Locate the cell with the specified text and output its (x, y) center coordinate. 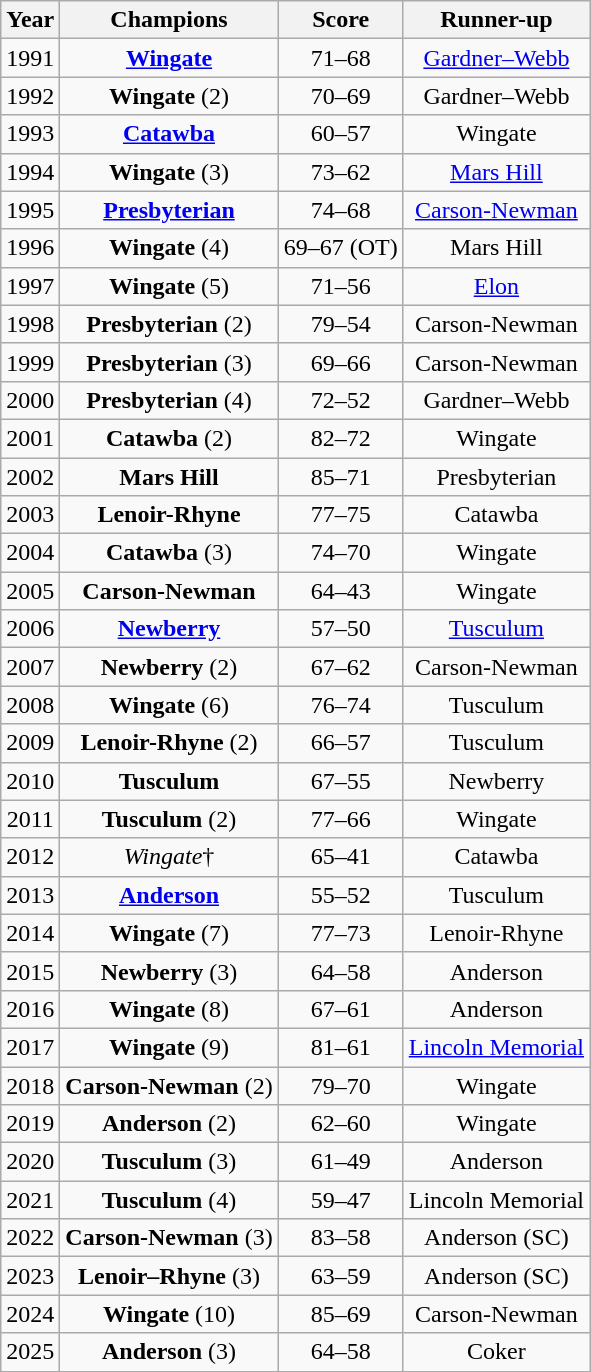
Catawba (3) (169, 553)
Wingate (6) (169, 705)
Lenoir–Rhyne (3) (169, 1276)
2019 (30, 1124)
Wingate† (169, 857)
59–47 (340, 1200)
67–55 (340, 781)
2023 (30, 1276)
69–67 (OT) (340, 248)
1996 (30, 248)
2006 (30, 629)
1991 (30, 58)
2017 (30, 1047)
2025 (30, 1352)
1998 (30, 324)
55–52 (340, 895)
Presbyterian (2) (169, 324)
Anderson (3) (169, 1352)
2001 (30, 438)
72–52 (340, 400)
2024 (30, 1314)
Newberry (3) (169, 971)
67–61 (340, 1009)
Wingate (5) (169, 286)
83–58 (340, 1238)
Tusculum (4) (169, 1200)
Wingate (9) (169, 1047)
2018 (30, 1085)
Anderson (2) (169, 1124)
73–62 (340, 172)
Wingate (10) (169, 1314)
74–68 (340, 210)
85–69 (340, 1314)
2013 (30, 895)
63–59 (340, 1276)
2002 (30, 477)
2020 (30, 1162)
2009 (30, 743)
77–75 (340, 515)
Wingate (7) (169, 933)
1992 (30, 96)
2015 (30, 971)
2011 (30, 819)
74–70 (340, 553)
76–74 (340, 705)
Champions (169, 20)
Wingate (3) (169, 172)
1999 (30, 362)
65–41 (340, 857)
85–71 (340, 477)
79–54 (340, 324)
Coker (496, 1352)
2012 (30, 857)
2014 (30, 933)
62–60 (340, 1124)
Score (340, 20)
60–57 (340, 134)
2007 (30, 667)
Lenoir-Rhyne (2) (169, 743)
1997 (30, 286)
2000 (30, 400)
2022 (30, 1238)
61–49 (340, 1162)
Catawba (2) (169, 438)
67–62 (340, 667)
82–72 (340, 438)
2016 (30, 1009)
Wingate (8) (169, 1009)
Tusculum (3) (169, 1162)
79–70 (340, 1085)
2010 (30, 781)
81–61 (340, 1047)
Newberry (2) (169, 667)
Year (30, 20)
64–43 (340, 591)
Carson-Newman (2) (169, 1085)
Presbyterian (4) (169, 400)
Tusculum (2) (169, 819)
71–68 (340, 58)
71–56 (340, 286)
2004 (30, 553)
Elon (496, 286)
1995 (30, 210)
Wingate (2) (169, 96)
2008 (30, 705)
1994 (30, 172)
70–69 (340, 96)
2003 (30, 515)
Carson-Newman (3) (169, 1238)
1993 (30, 134)
57–50 (340, 629)
66–57 (340, 743)
Runner-up (496, 20)
69–66 (340, 362)
77–73 (340, 933)
Wingate (4) (169, 248)
2005 (30, 591)
77–66 (340, 819)
Presbyterian (3) (169, 362)
2021 (30, 1200)
